Pinpoint the cell where the given text exists, returning its (x, y) midpoint coordinate. 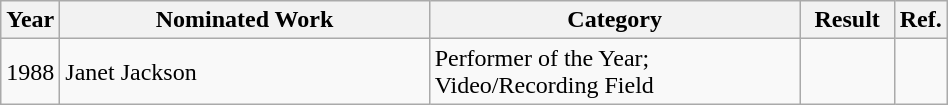
Result (847, 20)
Janet Jackson (244, 72)
Ref. (920, 20)
Year (30, 20)
Nominated Work (244, 20)
Category (614, 20)
1988 (30, 72)
Performer of the Year; Video/Recording Field (614, 72)
